Output the (x, y) coordinate of the center of the cell containing the given text.  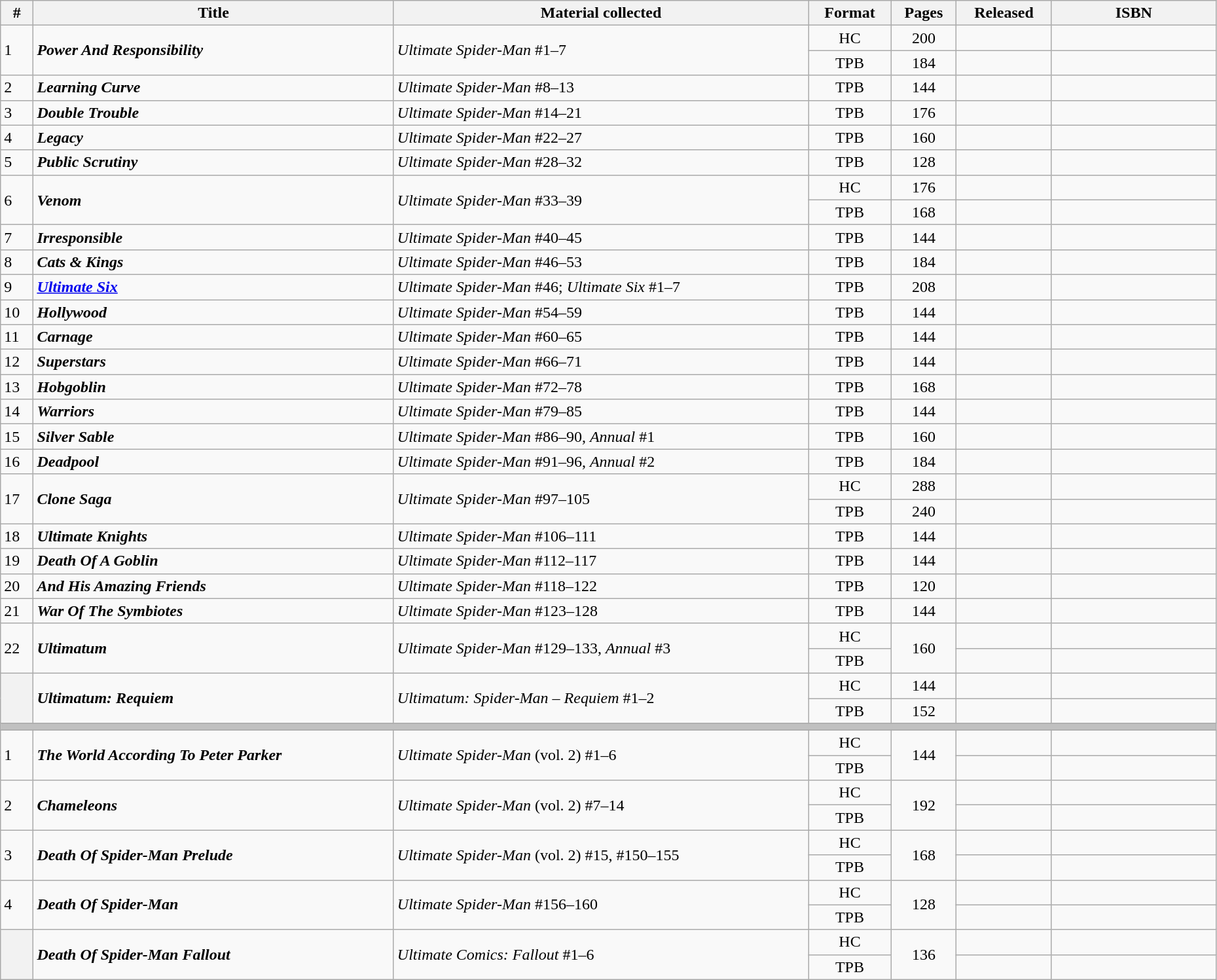
120 (924, 586)
240 (924, 511)
Power And Responsibility (213, 50)
# (17, 13)
20 (17, 586)
11 (17, 337)
Ultimate Spider-Man #8–13 (601, 88)
12 (17, 362)
Ultimate Knights (213, 536)
And His Amazing Friends (213, 586)
18 (17, 536)
Ultimatum (213, 648)
Released (1004, 13)
Ultimate Spider-Man #60–65 (601, 337)
Public Scrutiny (213, 162)
Death Of Spider-Man (213, 905)
21 (17, 611)
Warriors (213, 412)
Ultimate Spider-Man (vol. 2) #7–14 (601, 805)
Ultimate Spider-Man #79–85 (601, 412)
5 (17, 162)
Ultimate Spider-Man #156–160 (601, 905)
208 (924, 287)
Ultimate Spider-Man #33–39 (601, 200)
Silver Sable (213, 437)
Ultimatum: Requiem (213, 698)
Material collected (601, 13)
Ultimate Spider-Man #91–96, Annual #2 (601, 462)
Hollywood (213, 312)
19 (17, 561)
Hobgoblin (213, 387)
Ultimatum: Spider-Man – Requiem #1–2 (601, 698)
Death Of Spider-Man Prelude (213, 855)
Pages (924, 13)
192 (924, 805)
Ultimate Spider-Man #66–71 (601, 362)
Ultimate Spider-Man #40–45 (601, 237)
13 (17, 387)
Ultimate Spider-Man #97–105 (601, 499)
7 (17, 237)
15 (17, 437)
Ultimate Spider-Man #112–117 (601, 561)
War Of The Symbiotes (213, 611)
Death Of Spider-Man Fallout (213, 954)
152 (924, 710)
17 (17, 499)
288 (924, 486)
Ultimate Spider-Man #86–90, Annual #1 (601, 437)
9 (17, 287)
14 (17, 412)
ISBN (1134, 13)
6 (17, 200)
Carnage (213, 337)
8 (17, 262)
Venom (213, 200)
Deadpool (213, 462)
Double Trouble (213, 113)
Superstars (213, 362)
Ultimate Spider-Man #106–111 (601, 536)
Ultimate Spider-Man #28–32 (601, 162)
Ultimate Six (213, 287)
Ultimate Spider-Man #129–133, Annual #3 (601, 648)
Learning Curve (213, 88)
Ultimate Spider-Man #123–128 (601, 611)
Chameleons (213, 805)
Format (850, 13)
Death Of A Goblin (213, 561)
Ultimate Comics: Fallout #1–6 (601, 954)
Clone Saga (213, 499)
Ultimate Spider-Man #46–53 (601, 262)
Ultimate Spider-Man (vol. 2) #15, #150–155 (601, 855)
Ultimate Spider-Man #14–21 (601, 113)
200 (924, 38)
Ultimate Spider-Man #118–122 (601, 586)
Ultimate Spider-Man (vol. 2) #1–6 (601, 755)
Ultimate Spider-Man #22–27 (601, 137)
22 (17, 648)
Ultimate Spider-Man #72–78 (601, 387)
136 (924, 954)
Cats & Kings (213, 262)
10 (17, 312)
The World According To Peter Parker (213, 755)
Ultimate Spider-Man #54–59 (601, 312)
Legacy (213, 137)
Irresponsible (213, 237)
Ultimate Spider-Man #1–7 (601, 50)
16 (17, 462)
Ultimate Spider-Man #46; Ultimate Six #1–7 (601, 287)
Title (213, 13)
